Provide the [x, y] coordinate of the cell's center where the given text is located.  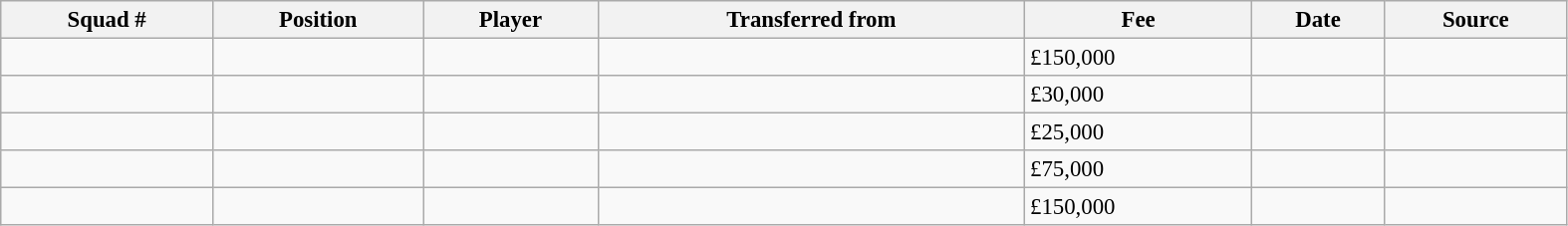
Squad # [108, 20]
Source [1476, 20]
Fee [1139, 20]
£25,000 [1139, 132]
£75,000 [1139, 169]
Transferred from [811, 20]
Player [510, 20]
Position [319, 20]
Date [1317, 20]
£30,000 [1139, 95]
